Locate the cell with the specified text and output its [x, y] center coordinate. 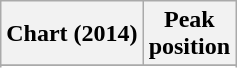
Peakposition [189, 34]
Chart (2014) [72, 34]
